Output the [x, y] coordinate of the center of the cell containing the given text.  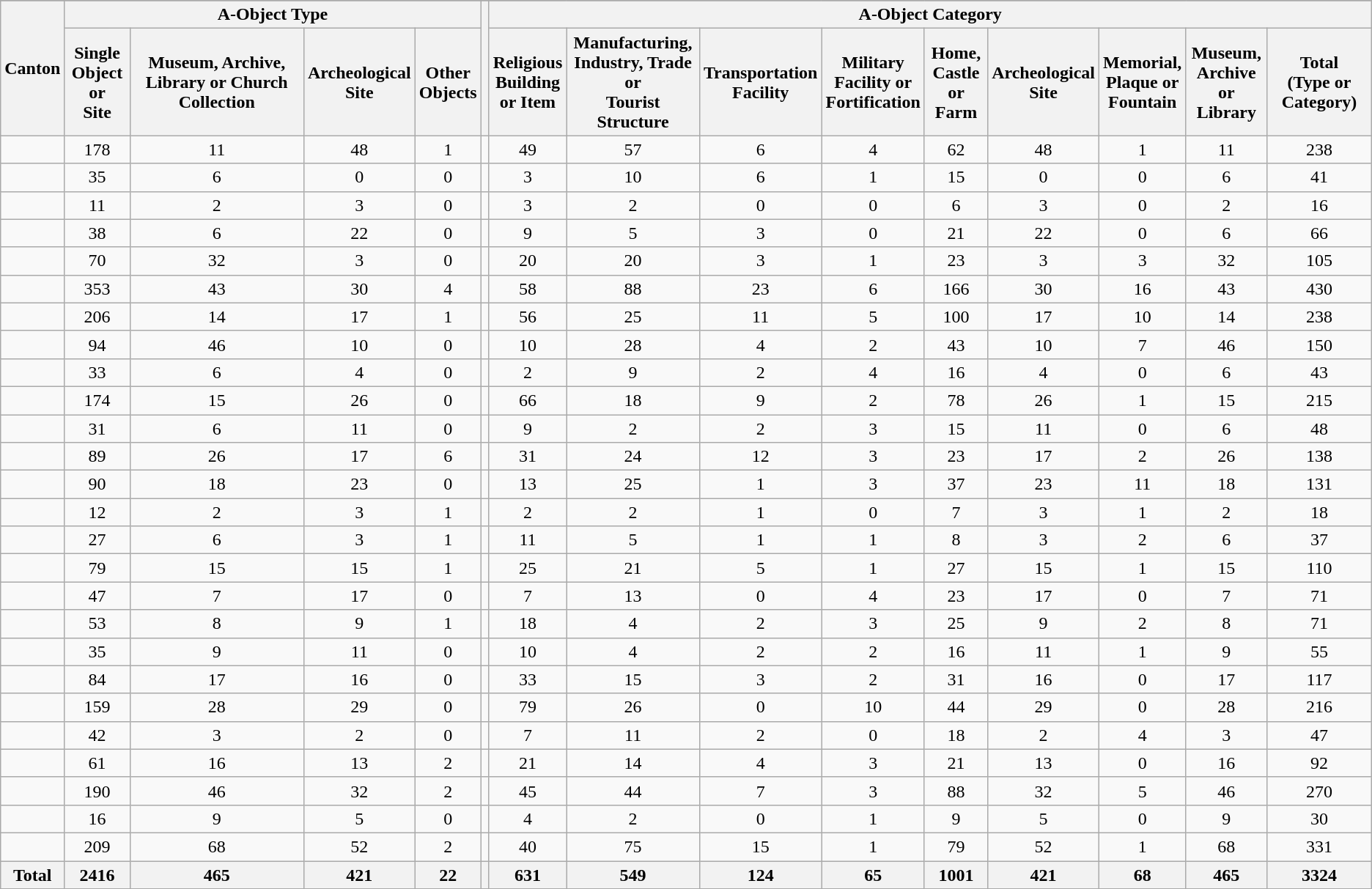
40 [528, 846]
Memorial,Plaque orFountain [1143, 82]
270 [1319, 791]
206 [97, 317]
117 [1319, 679]
100 [956, 317]
131 [1319, 484]
A-Object Type [273, 15]
Home,Castle orFarm [956, 82]
190 [97, 791]
150 [1319, 344]
110 [1319, 568]
Museum, Archive, Library or Church Collection [217, 82]
A-Object Category [930, 15]
SingleObject orSite [97, 82]
45 [528, 791]
1001 [956, 874]
41 [1319, 177]
ReligiousBuildingor Item [528, 82]
92 [1319, 763]
353 [97, 289]
61 [97, 763]
Other Objects [448, 82]
42 [97, 735]
430 [1319, 289]
56 [528, 317]
24 [633, 457]
Total(Type or Category) [1319, 82]
166 [956, 289]
Manufacturing,Industry, Trade orTourist Structure [633, 82]
331 [1319, 846]
MilitaryFacility orFortification [873, 82]
209 [97, 846]
178 [97, 150]
62 [956, 150]
138 [1319, 457]
TransportationFacility [761, 82]
84 [97, 679]
631 [528, 874]
57 [633, 150]
216 [1319, 707]
215 [1319, 400]
65 [873, 874]
38 [97, 233]
Museum,Archive orLibrary [1227, 82]
159 [97, 707]
70 [97, 261]
Total [32, 874]
174 [97, 400]
55 [1319, 652]
3324 [1319, 874]
Canton [32, 68]
124 [761, 874]
549 [633, 874]
105 [1319, 261]
89 [97, 457]
90 [97, 484]
78 [956, 400]
75 [633, 846]
49 [528, 150]
2416 [97, 874]
53 [97, 624]
94 [97, 344]
58 [528, 289]
